Output the (x, y) coordinate of the center of the cell containing the given text.  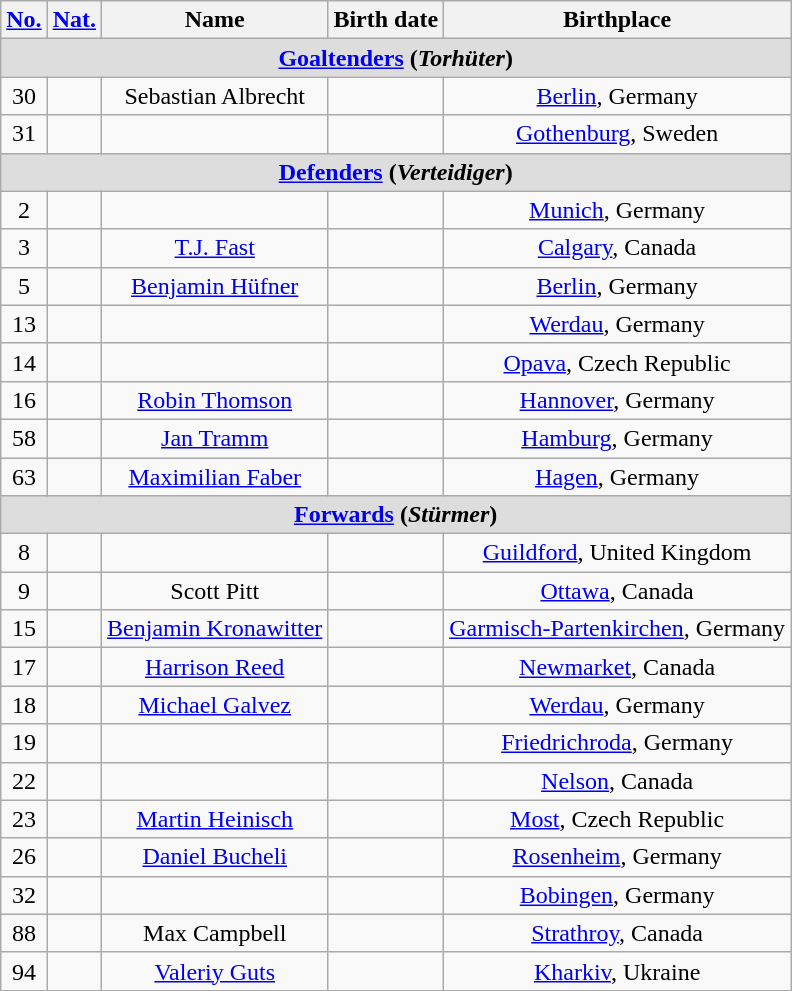
Michael Galvez (215, 705)
26 (24, 857)
Defenders (Verteidiger) (396, 172)
Benjamin Hüfner (215, 286)
16 (24, 400)
Newmarket, Canada (618, 667)
Jan Tramm (215, 438)
Rosenheim, Germany (618, 857)
Guildford, United Kingdom (618, 553)
Gothenburg, Sweden (618, 134)
15 (24, 629)
Benjamin Kronawitter (215, 629)
Hannover, Germany (618, 400)
Nelson, Canada (618, 781)
18 (24, 705)
19 (24, 743)
Nat. (74, 20)
Max Campbell (215, 933)
5 (24, 286)
Martin Heinisch (215, 819)
Robin Thomson (215, 400)
Munich, Germany (618, 210)
2 (24, 210)
Most, Czech Republic (618, 819)
Goaltenders (Torhüter) (396, 58)
22 (24, 781)
No. (24, 20)
Daniel Bucheli (215, 857)
Calgary, Canada (618, 248)
Name (215, 20)
94 (24, 971)
8 (24, 553)
Friedrichroda, Germany (618, 743)
30 (24, 96)
Maximilian Faber (215, 477)
Ottawa, Canada (618, 591)
Bobingen, Germany (618, 895)
Strathroy, Canada (618, 933)
Sebastian Albrecht (215, 96)
88 (24, 933)
9 (24, 591)
63 (24, 477)
Scott Pitt (215, 591)
58 (24, 438)
3 (24, 248)
13 (24, 324)
23 (24, 819)
32 (24, 895)
Opava, Czech Republic (618, 362)
T.J. Fast (215, 248)
Hagen, Germany (618, 477)
17 (24, 667)
Valeriy Guts (215, 971)
14 (24, 362)
Birthplace (618, 20)
Hamburg, Germany (618, 438)
Kharkiv, Ukraine (618, 971)
Garmisch-Partenkirchen, Germany (618, 629)
Harrison Reed (215, 667)
Birth date (386, 20)
31 (24, 134)
Forwards (Stürmer) (396, 515)
